Output the (X, Y) coordinate of the center of the cell containing the given text.  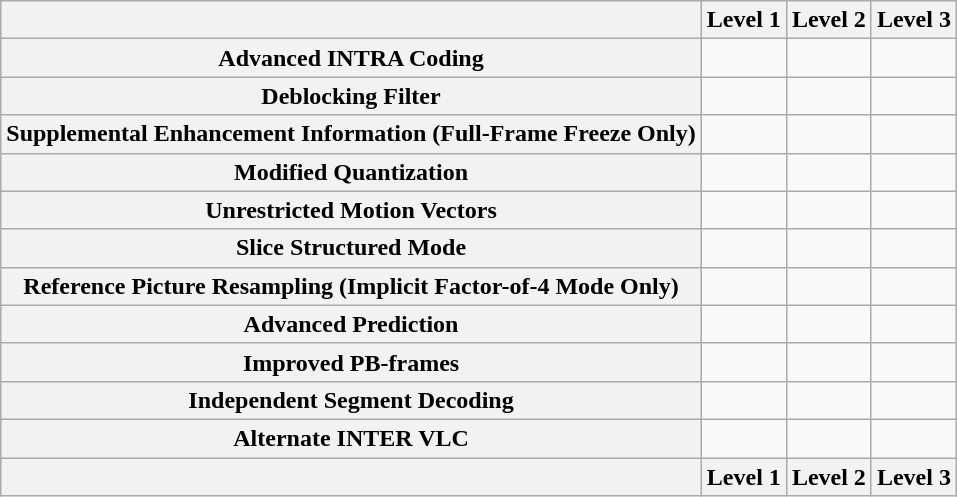
Advanced Prediction (352, 324)
Modified Quantization (352, 172)
Deblocking Filter (352, 96)
Improved PB-frames (352, 362)
Reference Picture Resampling (Implicit Factor-of-4 Mode Only) (352, 286)
Unrestricted Motion Vectors (352, 210)
Slice Structured Mode (352, 248)
Advanced INTRA Coding (352, 58)
Independent Segment Decoding (352, 400)
Supplemental Enhancement Information (Full-Frame Freeze Only) (352, 134)
Alternate INTER VLC (352, 438)
